Extract the [x, y] coordinate from the center of the cell holding the provided text.  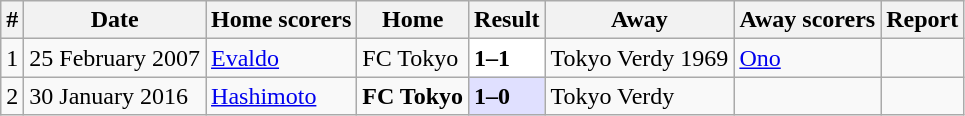
Away [640, 20]
Evaldo [282, 58]
Tokyo Verdy [640, 96]
Away scorers [808, 20]
Home [413, 20]
Report [922, 20]
25 February 2007 [115, 58]
1–0 [507, 96]
Ono [808, 58]
# [12, 20]
30 January 2016 [115, 96]
2 [12, 96]
Result [507, 20]
1–1 [507, 58]
1 [12, 58]
Tokyo Verdy 1969 [640, 58]
Home scorers [282, 20]
Hashimoto [282, 96]
Date [115, 20]
